Return (X, Y) of the center of cell containing provided text 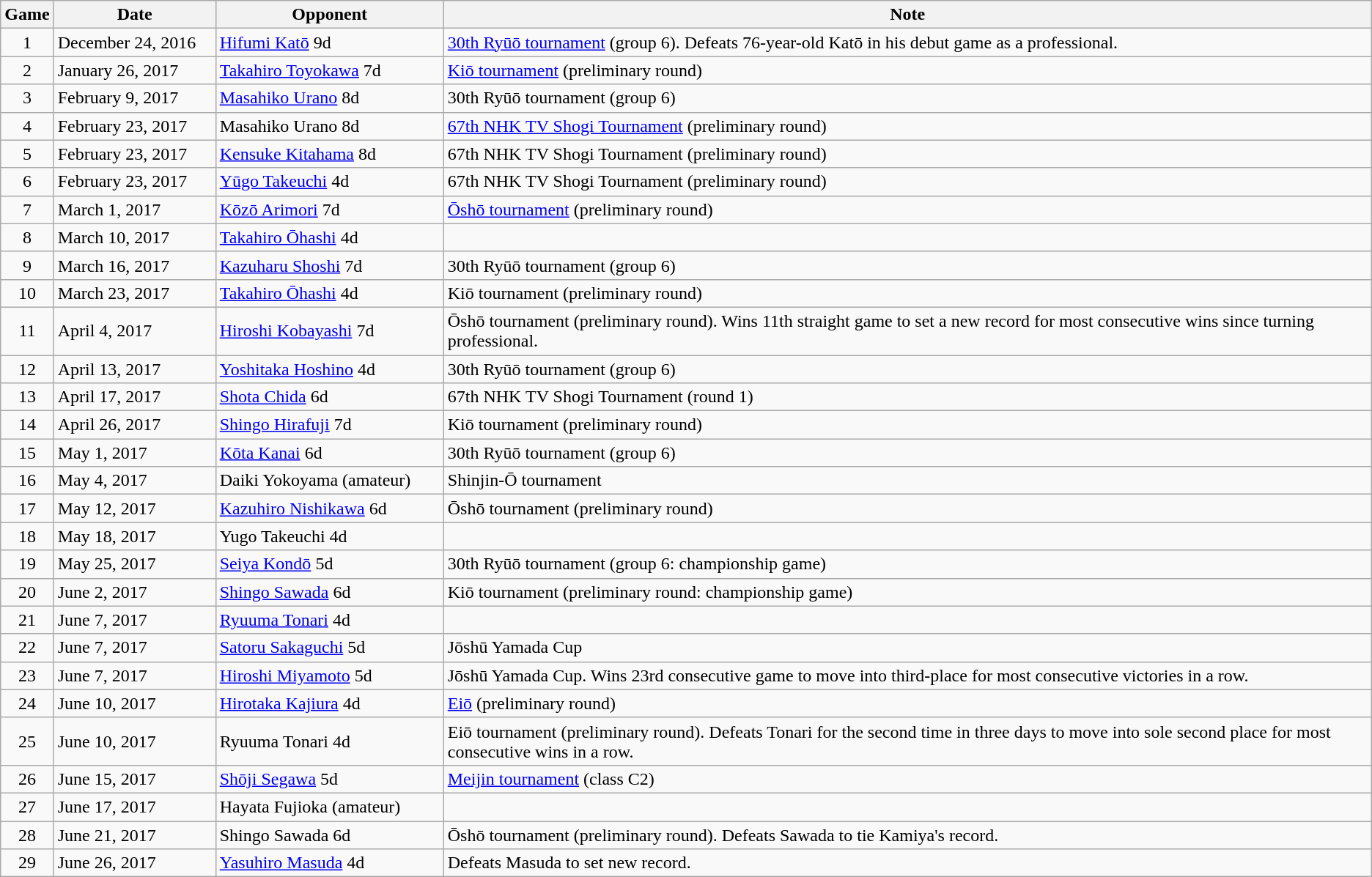
June 26, 2017 (135, 863)
Hirotaka Kajiura 4d (330, 703)
12 (27, 369)
Note (907, 15)
Meijin tournament (class C2) (907, 779)
23 (27, 676)
27 (27, 807)
April 17, 2017 (135, 397)
Yūgo Takeuchi 4d (330, 182)
1 (27, 42)
25 (27, 741)
18 (27, 536)
May 25, 2017 (135, 564)
19 (27, 564)
15 (27, 453)
Satoru Sakaguchi 5d (330, 648)
Hiroshi Kobayashi 7d (330, 331)
30th Ryūō tournament (group 6). Defeats 76-year-old Katō in his debut game as a professional. (907, 42)
7 (27, 210)
Yasuhiro Masuda 4d (330, 863)
June 2, 2017 (135, 592)
67th NHK TV Shogi Tournament (round 1) (907, 397)
Hifumi Katō 9d (330, 42)
30th Ryūō tournament (group 6: championship game) (907, 564)
April 4, 2017 (135, 331)
28 (27, 835)
Jōshū Yamada Cup (907, 648)
June 15, 2017 (135, 779)
6 (27, 182)
Kōzō Arimori 7d (330, 210)
Kazuhiro Nishikawa 6d (330, 508)
26 (27, 779)
May 1, 2017 (135, 453)
Shinjin-Ō tournament (907, 481)
Kazuharu Shoshi 7d (330, 265)
May 12, 2017 (135, 508)
13 (27, 397)
March 10, 2017 (135, 237)
2 (27, 70)
March 1, 2017 (135, 210)
Daiki Yokoyama (amateur) (330, 481)
Yugo Takeuchi 4d (330, 536)
Shota Chida 6d (330, 397)
June 21, 2017 (135, 835)
Date (135, 15)
Jōshū Yamada Cup. Wins 23rd consecutive game to move into third-place for most consecutive victories in a row. (907, 676)
Kiō tournament (preliminary round: championship game) (907, 592)
Game (27, 15)
Kōta Kanai 6d (330, 453)
Hiroshi Miyamoto 5d (330, 676)
10 (27, 293)
June 17, 2017 (135, 807)
May 4, 2017 (135, 481)
Eiō (preliminary round) (907, 703)
January 26, 2017 (135, 70)
April 26, 2017 (135, 425)
April 13, 2017 (135, 369)
5 (27, 154)
Seiya Kondō 5d (330, 564)
21 (27, 620)
29 (27, 863)
4 (27, 126)
Shōji Segawa 5d (330, 779)
Yoshitaka Hoshino 4d (330, 369)
16 (27, 481)
9 (27, 265)
March 16, 2017 (135, 265)
17 (27, 508)
14 (27, 425)
Shingo Hirafuji 7d (330, 425)
8 (27, 237)
20 (27, 592)
February 9, 2017 (135, 98)
3 (27, 98)
22 (27, 648)
Hayata Fujioka (amateur) (330, 807)
December 24, 2016 (135, 42)
Ōshō tournament (preliminary round). Defeats Sawada to tie Kamiya's record. (907, 835)
May 18, 2017 (135, 536)
Kensuke Kitahama 8d (330, 154)
Takahiro Toyokawa 7d (330, 70)
11 (27, 331)
Defeats Masuda to set new record. (907, 863)
Ōshō tournament (preliminary round). Wins 11th straight game to set a new record for most consecutive wins since turning professional. (907, 331)
March 23, 2017 (135, 293)
24 (27, 703)
Opponent (330, 15)
